Pinpoint the cell where the given text exists, returning its [x, y] midpoint coordinate. 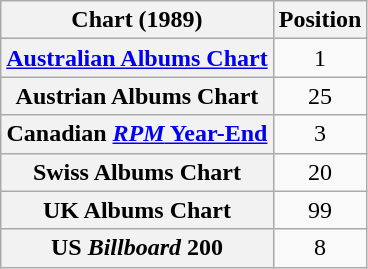
99 [320, 210]
1 [320, 58]
3 [320, 134]
US Billboard 200 [137, 248]
25 [320, 96]
20 [320, 172]
Swiss Albums Chart [137, 172]
Australian Albums Chart [137, 58]
Austrian Albums Chart [137, 96]
Canadian RPM Year-End [137, 134]
Position [320, 20]
UK Albums Chart [137, 210]
Chart (1989) [137, 20]
8 [320, 248]
